For the text-containing cell, return its midpoint in (x, y) coordinate format. 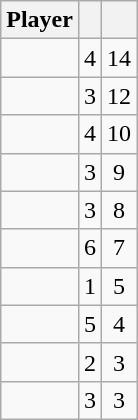
14 (120, 58)
12 (120, 96)
8 (120, 210)
7 (120, 248)
Player (40, 20)
6 (90, 248)
2 (90, 362)
9 (120, 172)
1 (90, 286)
10 (120, 134)
